Pinpoint the cell where the given text exists, returning its [x, y] midpoint coordinate. 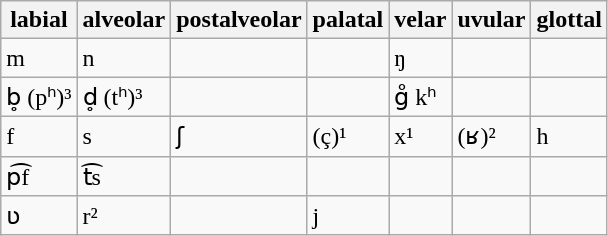
r² [124, 216]
(ç)¹ [348, 136]
t͡s [124, 176]
g̊ kʰ [420, 97]
b̥ (pʰ)³ [39, 97]
glottal [569, 20]
(ʁ)² [492, 136]
alveolar [124, 20]
h [569, 136]
labial [39, 20]
palatal [348, 20]
m [39, 58]
f [39, 136]
d̥ (tʰ)³ [124, 97]
s [124, 136]
j [348, 216]
uvular [492, 20]
velar [420, 20]
postalveolar [239, 20]
n [124, 58]
ŋ [420, 58]
x¹ [420, 136]
ʃ [239, 136]
p͡f [39, 176]
ʋ [39, 216]
